Output the [X, Y] coordinate of the center of the cell containing the given text.  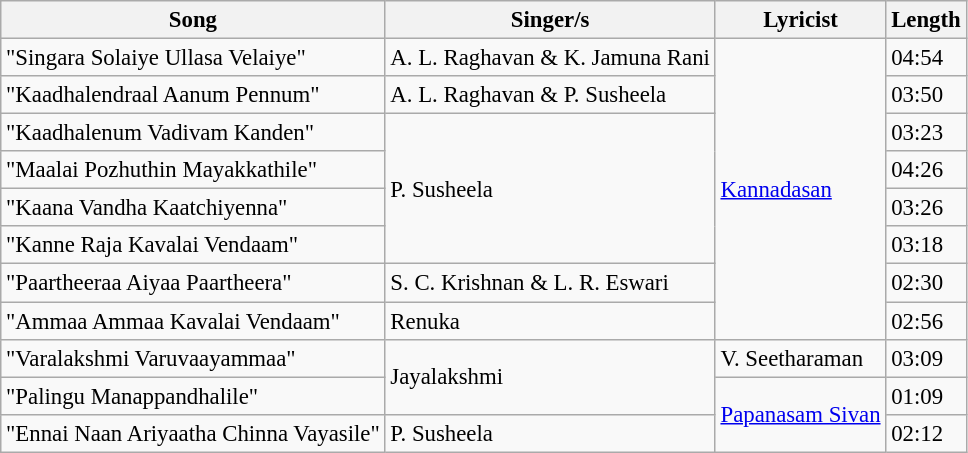
"Kanne Raja Kavalai Vendaam" [193, 245]
Renuka [550, 321]
03:09 [926, 358]
Singer/s [550, 20]
"Palingu Manappandhalile" [193, 396]
04:26 [926, 170]
"Kaadhalendraal Aanum Pennum" [193, 95]
01:09 [926, 396]
"Kaana Vandha Kaatchiyenna" [193, 208]
Jayalakshmi [550, 376]
02:12 [926, 433]
02:30 [926, 283]
02:56 [926, 321]
"Singara Solaiye Ullasa Velaiye" [193, 58]
03:18 [926, 245]
Length [926, 20]
Lyricist [800, 20]
Song [193, 20]
Kannadasan [800, 190]
A. L. Raghavan & K. Jamuna Rani [550, 58]
"Varalakshmi Varuvaayammaa" [193, 358]
S. C. Krishnan & L. R. Eswari [550, 283]
"Paartheeraa Aiyaa Paartheera" [193, 283]
03:23 [926, 133]
03:26 [926, 208]
"Kaadhalenum Vadivam Kanden" [193, 133]
03:50 [926, 95]
V. Seetharaman [800, 358]
A. L. Raghavan & P. Susheela [550, 95]
04:54 [926, 58]
"Ennai Naan Ariyaatha Chinna Vayasile" [193, 433]
"Ammaa Ammaa Kavalai Vendaam" [193, 321]
Papanasam Sivan [800, 414]
"Maalai Pozhuthin Mayakkathile" [193, 170]
